Return (X, Y) of the center of cell containing provided text 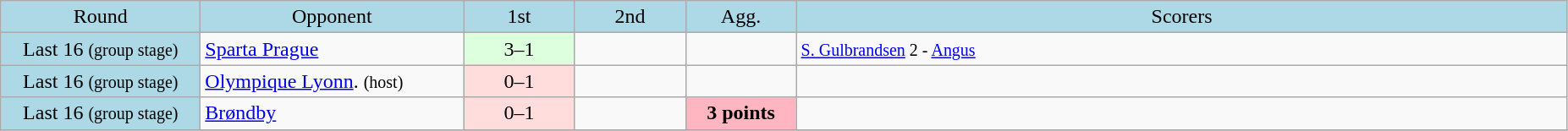
Olympique Lyonn. (host) (332, 81)
1st (520, 17)
Sparta Prague (332, 49)
Round (101, 17)
3 points (741, 113)
Opponent (332, 17)
Agg. (741, 17)
Brøndby (332, 113)
Scorers (1181, 17)
2nd (630, 17)
3–1 (520, 49)
S. Gulbrandsen 2 - Angus (1181, 49)
